From the cell containing the given text, extract its center point as [X, Y] coordinate. 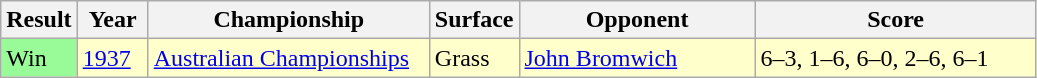
Score [896, 20]
Surface [474, 20]
6–3, 1–6, 6–0, 2–6, 6–1 [896, 58]
John Bromwich [637, 58]
Australian Championships [288, 58]
Result [39, 20]
Championship [288, 20]
Grass [474, 58]
Year [112, 20]
Win [39, 58]
Opponent [637, 20]
1937 [112, 58]
